Return [x, y] of the center of cell containing provided text 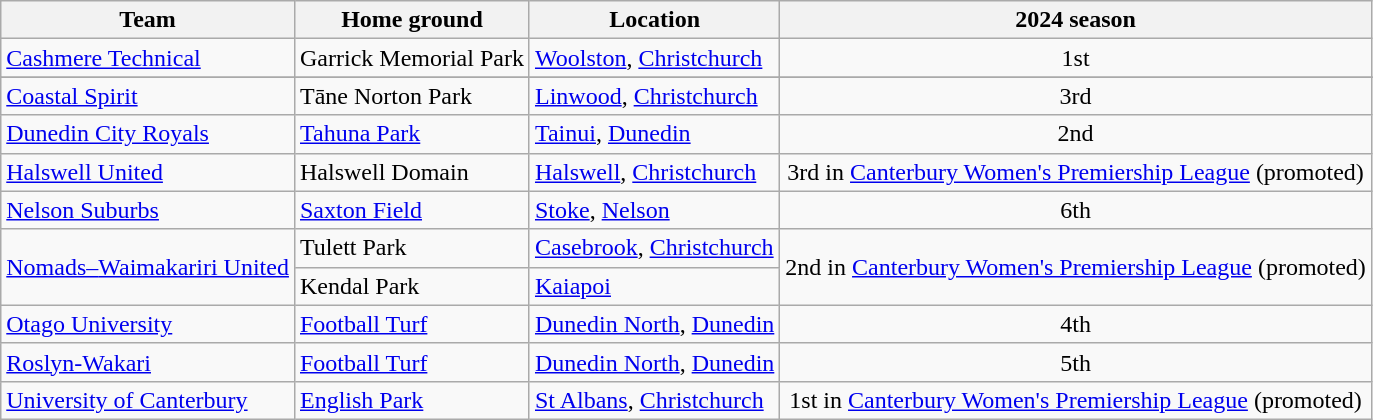
Tainui, Dunedin [654, 134]
Location [654, 20]
Stoke, Nelson [654, 210]
3rd [1076, 96]
Nelson Suburbs [148, 210]
Tulett Park [412, 248]
Halswell, Christchurch [654, 172]
English Park [412, 400]
2024 season [1076, 20]
Halswell United [148, 172]
4th [1076, 324]
Halswell Domain [412, 172]
1st in Canterbury Women's Premiership League (promoted) [1076, 400]
3rd in Canterbury Women's Premiership League (promoted) [1076, 172]
Garrick Memorial Park [412, 58]
Team [148, 20]
Otago University [148, 324]
Tahuna Park [412, 134]
6th [1076, 210]
Home ground [412, 20]
Nomads–Waimakariri United [148, 267]
Roslyn-Wakari [148, 362]
2nd in Canterbury Women's Premiership League (promoted) [1076, 267]
St Albans, Christchurch [654, 400]
Saxton Field [412, 210]
Kendal Park [412, 286]
5th [1076, 362]
Tāne Norton Park [412, 96]
Linwood, Christchurch [654, 96]
Woolston, Christchurch [654, 58]
Cashmere Technical [148, 58]
1st [1076, 58]
Dunedin City Royals [148, 134]
Casebrook, Christchurch [654, 248]
University of Canterbury [148, 400]
2nd [1076, 134]
Coastal Spirit [148, 96]
Kaiapoi [654, 286]
